Provide the (x, y) coordinate of the cell's center where the given text is located.  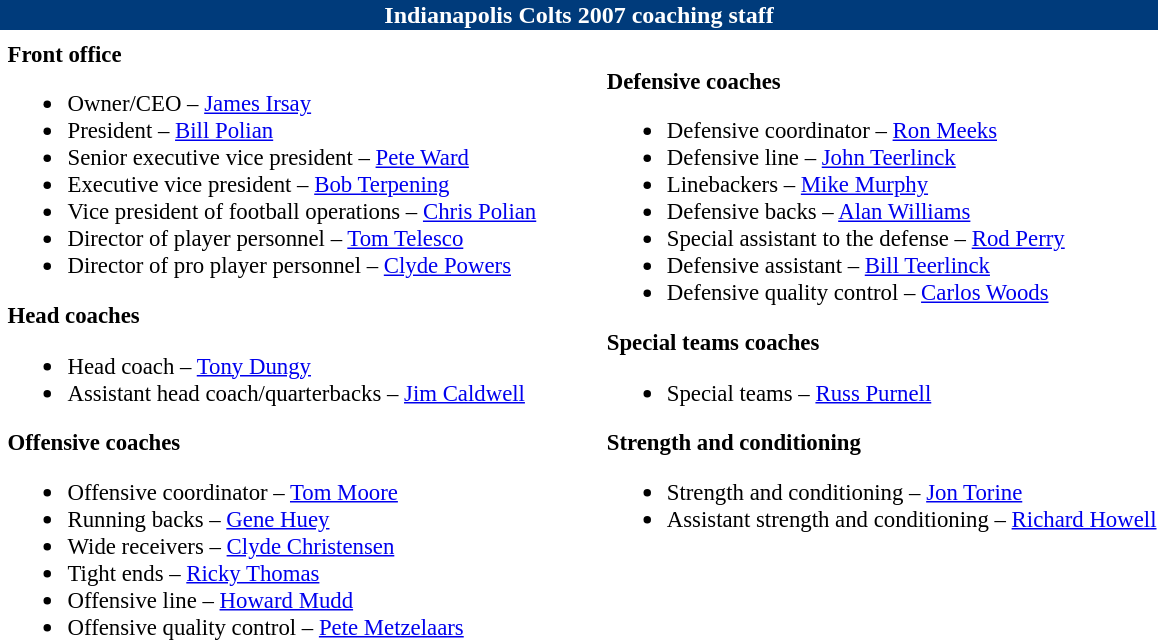
Indianapolis Colts 2007 coaching staff (579, 15)
